Identify which cell holds the provided text, then report its [x, y] central coordinate. 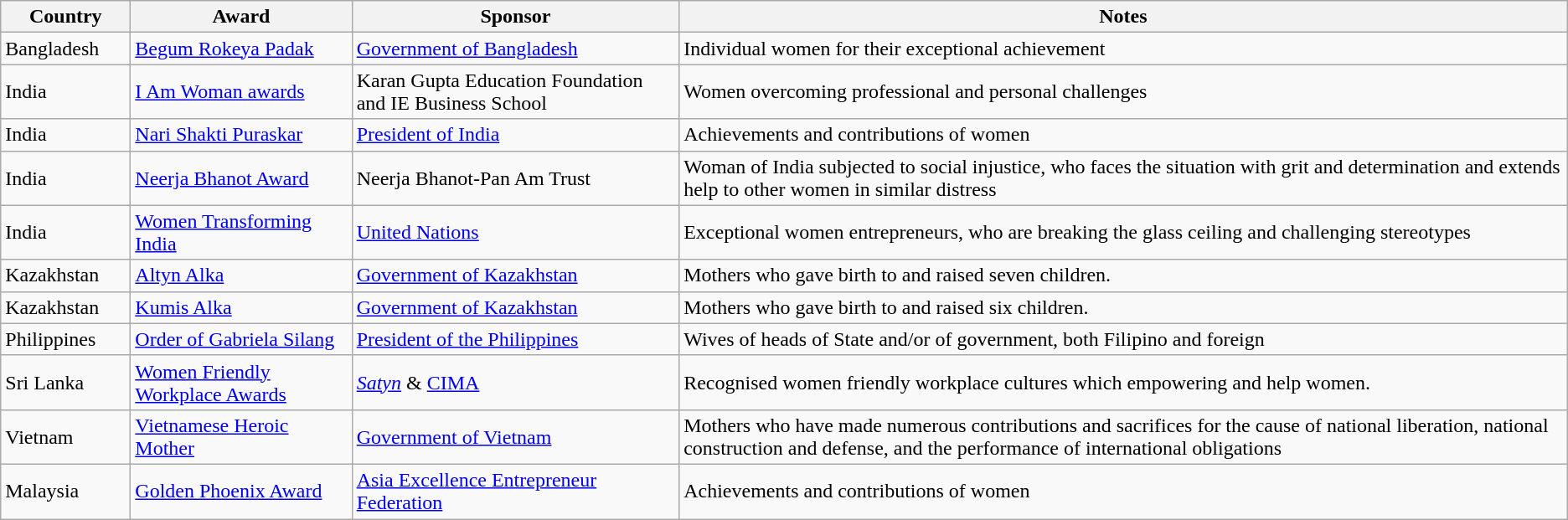
Neerja Bhanot-Pan Am Trust [516, 178]
Recognised women friendly workplace cultures which empowering and help women. [1124, 382]
Nari Shakti Puraskar [241, 135]
Neerja Bhanot Award [241, 178]
Altyn Alka [241, 275]
Exceptional women entrepreneurs, who are breaking the glass ceiling and challenging stereotypes [1124, 233]
Government of Bangladesh [516, 49]
Bangladesh [65, 49]
Mothers who gave birth to and raised seven children. [1124, 275]
Kumis Alka [241, 307]
I Am Woman awards [241, 92]
Women Transforming India [241, 233]
President of India [516, 135]
Government of Vietnam [516, 437]
Wives of heads of State and/or of government, both Filipino and foreign [1124, 339]
Satyn & CIMA [516, 382]
Women overcoming professional and personal challenges [1124, 92]
Women Friendly Workplace Awards [241, 382]
Malaysia [65, 491]
Mothers who gave birth to and raised six children. [1124, 307]
Woman of India subjected to social injustice, who faces the situation with grit and determination and extends help to other women in similar distress [1124, 178]
United Nations [516, 233]
Notes [1124, 17]
Vietnamese Heroic Mother [241, 437]
Karan Gupta Education Foundation and IE Business School [516, 92]
Vietnam [65, 437]
Country [65, 17]
Sri Lanka [65, 382]
Golden Phoenix Award [241, 491]
Asia Excellence Entrepreneur Federation [516, 491]
Individual women for their exceptional achievement [1124, 49]
Sponsor [516, 17]
Order of Gabriela Silang [241, 339]
Philippines [65, 339]
President of the Philippines [516, 339]
Begum Rokeya Padak [241, 49]
Award [241, 17]
